Return (X, Y) of the center of cell containing provided text 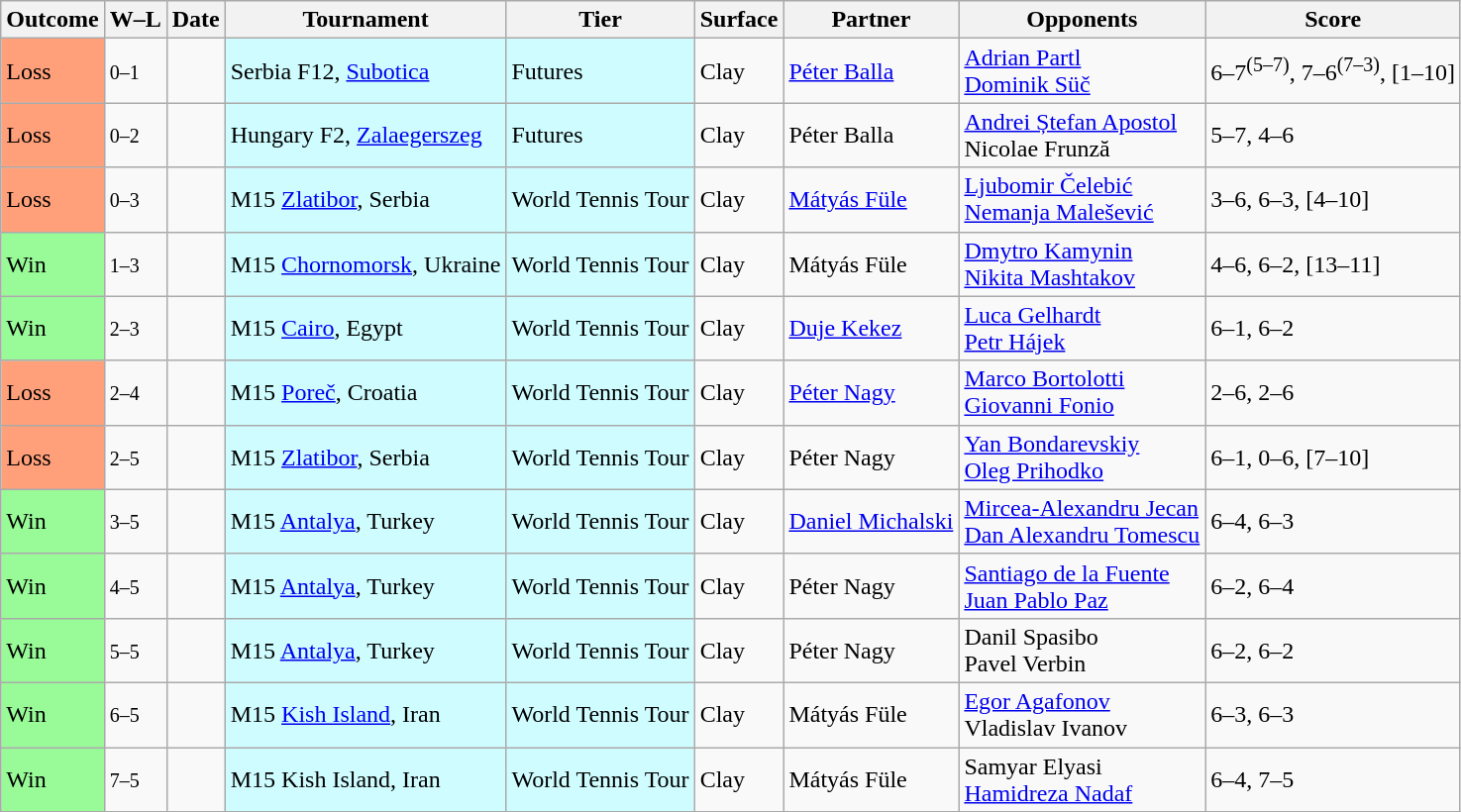
Adrian Partl Dominik Süč (1082, 71)
3–6, 6–3, [4–10] (1333, 200)
Surface (739, 20)
Danil Spasibo Pavel Verbin (1082, 650)
6–3, 6–3 (1333, 715)
4–5 (135, 586)
0–2 (135, 135)
5–5 (135, 650)
Luca Gelhardt Petr Hájek (1082, 329)
6–7(5–7), 7–6(7–3), [1–10] (1333, 71)
5–7, 4–6 (1333, 135)
2–4 (135, 392)
6–1, 0–6, [7–10] (1333, 457)
6–2, 6–4 (1333, 586)
Partner (872, 20)
Hungary F2, Zalaegerszeg (365, 135)
7–5 (135, 778)
Date (196, 20)
Duje Kekez (872, 329)
6–4, 7–5 (1333, 778)
W–L (135, 20)
4–6, 6–2, [13–11] (1333, 263)
2–5 (135, 457)
Samyar Elyasi Hamidreza Nadaf (1082, 778)
0–3 (135, 200)
Mircea-Alexandru Jecan Dan Alexandru Tomescu (1082, 521)
6–5 (135, 715)
Opponents (1082, 20)
2–3 (135, 329)
6–2, 6–2 (1333, 650)
6–4, 6–3 (1333, 521)
6–1, 6–2 (1333, 329)
Yan Bondarevskiy Oleg Prihodko (1082, 457)
1–3 (135, 263)
Dmytro Kamynin Nikita Mashtakov (1082, 263)
2–6, 2–6 (1333, 392)
Andrei Ștefan Apostol Nicolae Frunză (1082, 135)
0–1 (135, 71)
M15 Poreč, Croatia (365, 392)
Tier (600, 20)
Egor Agafonov Vladislav Ivanov (1082, 715)
Santiago de la Fuente Juan Pablo Paz (1082, 586)
M15 Cairo, Egypt (365, 329)
Score (1333, 20)
M15 Chornomorsk, Ukraine (365, 263)
3–5 (135, 521)
Tournament (365, 20)
Daniel Michalski (872, 521)
Serbia F12, Subotica (365, 71)
Outcome (52, 20)
Ljubomir Čelebić Nemanja Malešević (1082, 200)
Marco Bortolotti Giovanni Fonio (1082, 392)
